Scan for the cell matching the given text and deliver its [x, y] coordinate at center. 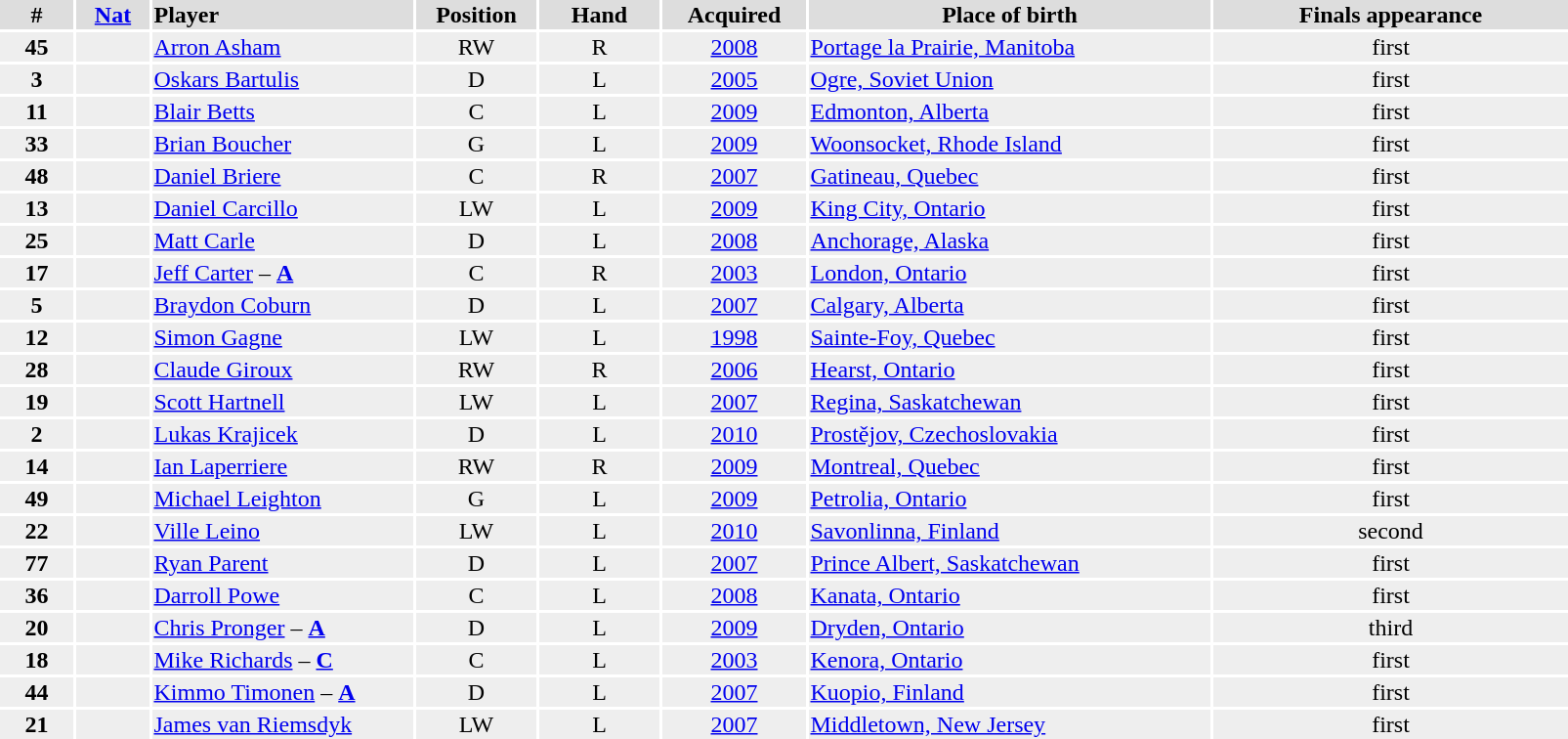
Kimmo Timonen – A [283, 692]
third [1391, 628]
Lukas Krajicek [283, 434]
17 [37, 273]
Player [283, 15]
2005 [735, 79]
Finals appearance [1391, 15]
Gatineau, Quebec [1010, 176]
Nat [113, 15]
Brian Boucher [283, 144]
Michael Leighton [283, 499]
Kanata, Ontario [1010, 595]
Claude Giroux [283, 369]
Chris Pronger – A [283, 628]
13 [37, 208]
Acquired [735, 15]
18 [37, 660]
45 [37, 47]
Blair Betts [283, 111]
77 [37, 563]
Montreal, Quebec [1010, 466]
Hand [600, 15]
25 [37, 240]
Kenora, Ontario [1010, 660]
12 [37, 337]
Arron Asham [283, 47]
Woonsocket, Rhode Island [1010, 144]
Prostějov, Czechoslovakia [1010, 434]
Ogre, Soviet Union [1010, 79]
48 [37, 176]
Jeff Carter – A [283, 273]
49 [37, 499]
11 [37, 111]
20 [37, 628]
5 [37, 305]
Dryden, Ontario [1010, 628]
Place of birth [1010, 15]
Position [477, 15]
Ian Laperriere [283, 466]
Savonlinna, Finland [1010, 531]
Simon Gagne [283, 337]
Oskars Bartulis [283, 79]
Edmonton, Alberta [1010, 111]
Middletown, New Jersey [1010, 724]
44 [37, 692]
Hearst, Ontario [1010, 369]
Ville Leino [283, 531]
Petrolia, Ontario [1010, 499]
Portage la Prairie, Manitoba [1010, 47]
London, Ontario [1010, 273]
Regina, Saskatchewan [1010, 402]
Prince Albert, Saskatchewan [1010, 563]
Scott Hartnell [283, 402]
Sainte-Foy, Quebec [1010, 337]
33 [37, 144]
Mike Richards – C [283, 660]
Calgary, Alberta [1010, 305]
28 [37, 369]
Daniel Carcillo [283, 208]
21 [37, 724]
Anchorage, Alaska [1010, 240]
# [37, 15]
2 [37, 434]
Braydon Coburn [283, 305]
22 [37, 531]
1998 [735, 337]
Matt Carle [283, 240]
2006 [735, 369]
Darroll Powe [283, 595]
14 [37, 466]
19 [37, 402]
3 [37, 79]
James van Riemsdyk [283, 724]
King City, Ontario [1010, 208]
36 [37, 595]
Ryan Parent [283, 563]
Daniel Briere [283, 176]
Kuopio, Finland [1010, 692]
second [1391, 531]
